Pinpoint the cell where the given text exists, returning its [X, Y] midpoint coordinate. 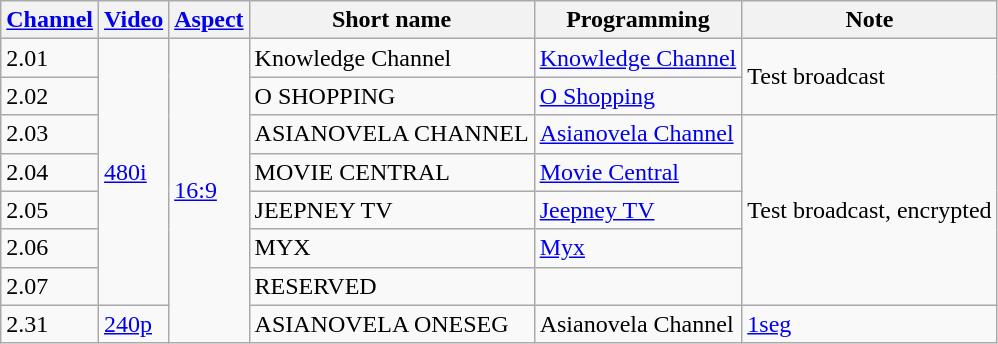
JEEPNEY TV [392, 210]
2.03 [50, 134]
Test broadcast, encrypted [870, 210]
Myx [638, 248]
Aspect [209, 20]
480i [134, 172]
2.01 [50, 58]
ASIANOVELA CHANNEL [392, 134]
O SHOPPING [392, 96]
MYX [392, 248]
2.06 [50, 248]
2.07 [50, 286]
Video [134, 20]
Movie Central [638, 172]
Short name [392, 20]
Programming [638, 20]
2.04 [50, 172]
Channel [50, 20]
ASIANOVELA ONESEG [392, 324]
2.31 [50, 324]
2.05 [50, 210]
240p [134, 324]
1seg [870, 324]
RESERVED [392, 286]
MOVIE CENTRAL [392, 172]
O Shopping [638, 96]
Jeepney TV [638, 210]
2.02 [50, 96]
Note [870, 20]
Test broadcast [870, 77]
16:9 [209, 191]
